For the text-containing cell, return its midpoint in (X, Y) coordinate format. 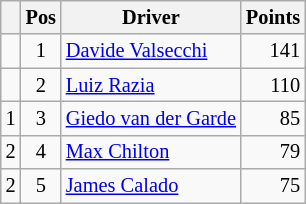
141 (273, 51)
Points (273, 17)
5 (41, 186)
Pos (41, 17)
79 (273, 152)
85 (273, 118)
4 (41, 152)
Driver (151, 17)
Max Chilton (151, 152)
110 (273, 85)
3 (41, 118)
James Calado (151, 186)
Luiz Razia (151, 85)
Davide Valsecchi (151, 51)
Giedo van der Garde (151, 118)
75 (273, 186)
